Search for the cell housing the specified text and yield its [x, y] center coordinate. 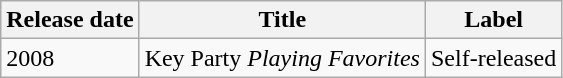
Label [493, 20]
Release date [70, 20]
Title [282, 20]
2008 [70, 58]
Self-released [493, 58]
Key Party Playing Favorites [282, 58]
